From the cell containing the given text, extract its center point as [x, y] coordinate. 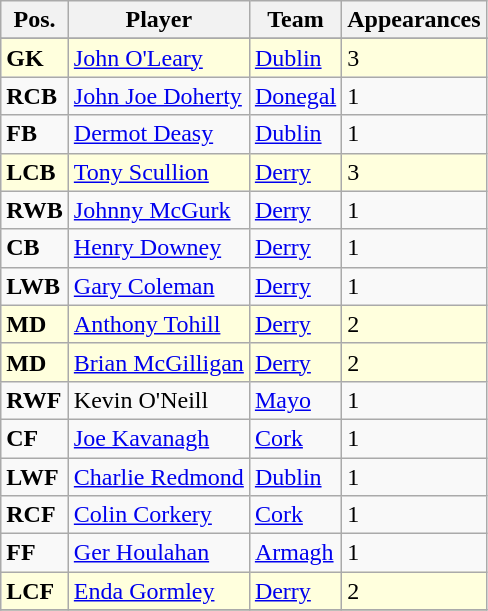
LCF [35, 591]
Henry Downey [158, 248]
Joe Kavanagh [158, 438]
Charlie Redmond [158, 477]
Johnny McGurk [158, 210]
Ger Houlahan [158, 553]
LWF [35, 477]
Donegal [295, 96]
Appearances [414, 20]
LWB [35, 286]
John Joe Doherty [158, 96]
FF [35, 553]
Tony Scullion [158, 172]
Colin Corkery [158, 515]
Mayo [295, 400]
RCF [35, 515]
FB [35, 134]
Dermot Deasy [158, 134]
Gary Coleman [158, 286]
LCB [35, 172]
Player [158, 20]
RCB [35, 96]
Armagh [295, 553]
Brian McGilligan [158, 362]
CF [35, 438]
John O'Leary [158, 58]
Kevin O'Neill [158, 400]
Pos. [35, 20]
RWF [35, 400]
CB [35, 248]
Enda Gormley [158, 591]
RWB [35, 210]
GK [35, 58]
Team [295, 20]
Anthony Tohill [158, 324]
